Locate the cell with the specified text and output its (x, y) center coordinate. 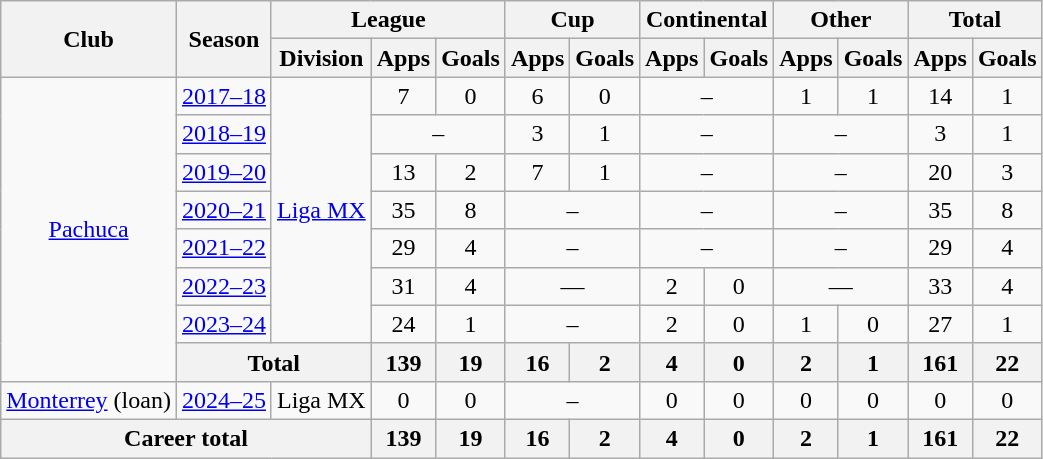
Career total (186, 438)
2019–20 (224, 172)
14 (940, 96)
Pachuca (89, 229)
24 (403, 324)
2020–21 (224, 210)
13 (403, 172)
Monterrey (loan) (89, 400)
2023–24 (224, 324)
Cup (572, 20)
2024–25 (224, 400)
Season (224, 39)
2021–22 (224, 248)
Continental (707, 20)
Division (321, 58)
33 (940, 286)
League (388, 20)
6 (537, 96)
31 (403, 286)
2018–19 (224, 134)
2022–23 (224, 286)
27 (940, 324)
20 (940, 172)
Club (89, 39)
Other (841, 20)
2017–18 (224, 96)
